Output the (X, Y) coordinate of the center of the cell containing the given text.  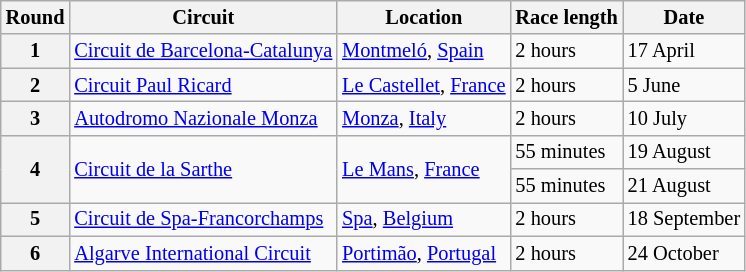
1 (36, 51)
10 July (684, 118)
Race length (567, 17)
5 June (684, 85)
Algarve International Circuit (203, 253)
Portimão, Portugal (424, 253)
Circuit de Spa-Francorchamps (203, 219)
24 October (684, 253)
Date (684, 17)
Circuit de Barcelona-Catalunya (203, 51)
19 August (684, 152)
Monza, Italy (424, 118)
4 (36, 168)
17 April (684, 51)
Autodromo Nazionale Monza (203, 118)
2 (36, 85)
Location (424, 17)
18 September (684, 219)
21 August (684, 186)
Circuit (203, 17)
Le Mans, France (424, 168)
3 (36, 118)
Round (36, 17)
5 (36, 219)
Spa, Belgium (424, 219)
Le Castellet, France (424, 85)
Circuit de la Sarthe (203, 168)
Circuit Paul Ricard (203, 85)
Montmeló, Spain (424, 51)
6 (36, 253)
